Detect which cell encompasses the target text, then output its (X, Y) center coordinate. 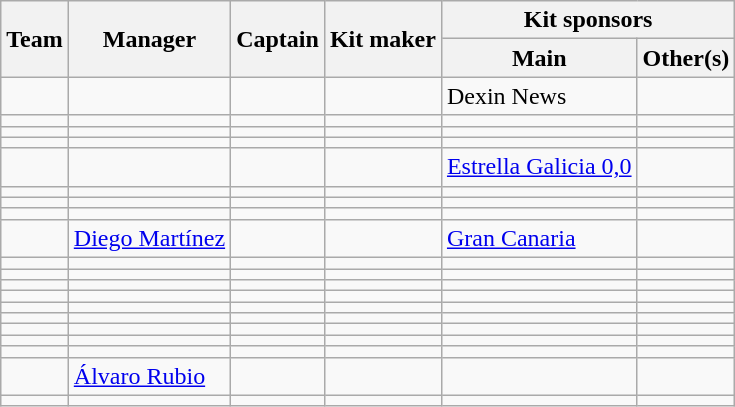
Team (35, 39)
Manager (149, 39)
Diego Martínez (149, 238)
Main (539, 58)
Captain (278, 39)
Kit sponsors (588, 20)
Estrella Galicia 0,0 (539, 167)
Other(s) (686, 58)
Álvaro Rubio (149, 376)
Kit maker (382, 39)
Gran Canaria (539, 238)
Dexin News (539, 96)
